From the cell containing the given text, extract its center point as (X, Y) coordinate. 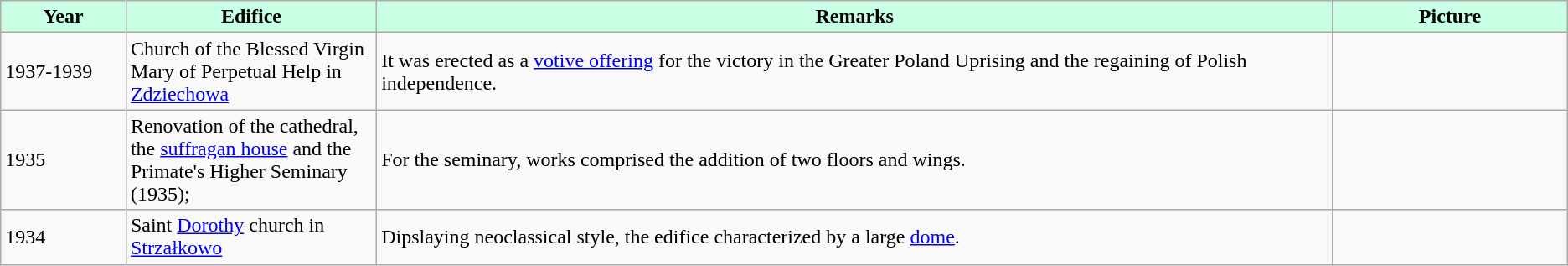
1934 (64, 237)
Year (64, 17)
For the seminary, works comprised the addition of two floors and wings. (854, 159)
Church of the Blessed Virgin Mary of Perpetual Help in Zdziechowa (251, 71)
Edifice (251, 17)
Remarks (854, 17)
1935 (64, 159)
Dipslaying neoclassical style, the edifice characterized by a large dome. (854, 237)
Saint Dorothy church in Strzałkowo (251, 237)
Picture (1451, 17)
Renovation of the cathedral, the suffragan house and the Primate's Higher Seminary (1935); (251, 159)
1937-1939 (64, 71)
It was erected as a votive offering for the victory in the Greater Poland Uprising and the regaining of Polish independence. (854, 71)
